Search for the cell housing the specified text and yield its [X, Y] center coordinate. 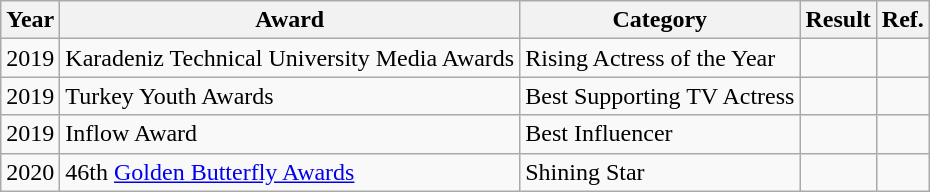
Inflow Award [290, 134]
Award [290, 20]
46th Golden Butterfly Awards [290, 172]
Category [660, 20]
Ref. [902, 20]
Turkey Youth Awards [290, 96]
Result [838, 20]
Rising Actress of the Year [660, 58]
Shining Star [660, 172]
2020 [30, 172]
Karadeniz Technical University Media Awards [290, 58]
Best Influencer [660, 134]
Year [30, 20]
Best Supporting TV Actress [660, 96]
